Extract the [X, Y] coordinate from the center of the cell holding the provided text.  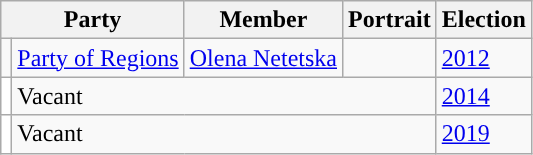
2012 [484, 58]
Olena Netetska [263, 58]
Party of Regions [98, 58]
Party [92, 20]
Election [484, 20]
2019 [484, 134]
Portrait [390, 20]
Member [263, 20]
2014 [484, 96]
